From the cell containing the given text, extract its center point as (x, y) coordinate. 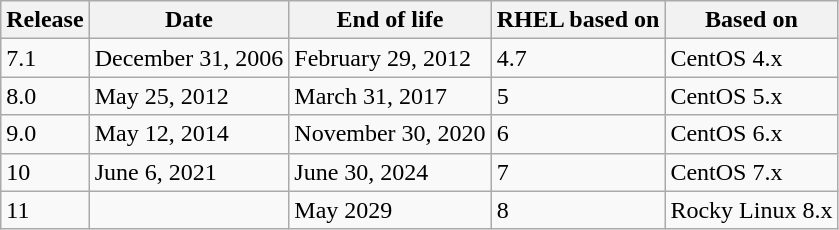
4.7 (578, 58)
Rocky Linux 8.x (752, 210)
CentOS 4.x (752, 58)
February 29, 2012 (390, 58)
7.1 (45, 58)
CentOS 6.x (752, 134)
Release (45, 20)
May 12, 2014 (189, 134)
May 2029 (390, 210)
CentOS 5.x (752, 96)
Based on (752, 20)
May 25, 2012 (189, 96)
Date (189, 20)
9.0 (45, 134)
RHEL based on (578, 20)
CentOS 7.x (752, 172)
11 (45, 210)
5 (578, 96)
10 (45, 172)
8.0 (45, 96)
March 31, 2017 (390, 96)
June 30, 2024 (390, 172)
December 31, 2006 (189, 58)
June 6, 2021 (189, 172)
8 (578, 210)
November 30, 2020 (390, 134)
6 (578, 134)
7 (578, 172)
End of life (390, 20)
